Locate the cell with the specified text and output its [X, Y] center coordinate. 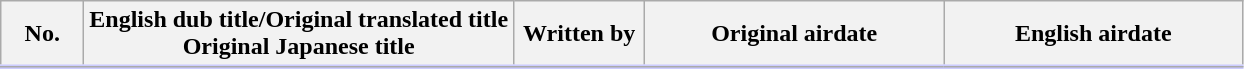
Written by [580, 34]
Original airdate [794, 34]
English dub title/Original translated titleOriginal Japanese title [299, 34]
No. [42, 34]
English airdate [1094, 34]
